Determine the [X, Y] coordinate at the center of the cell enclosing the given text.  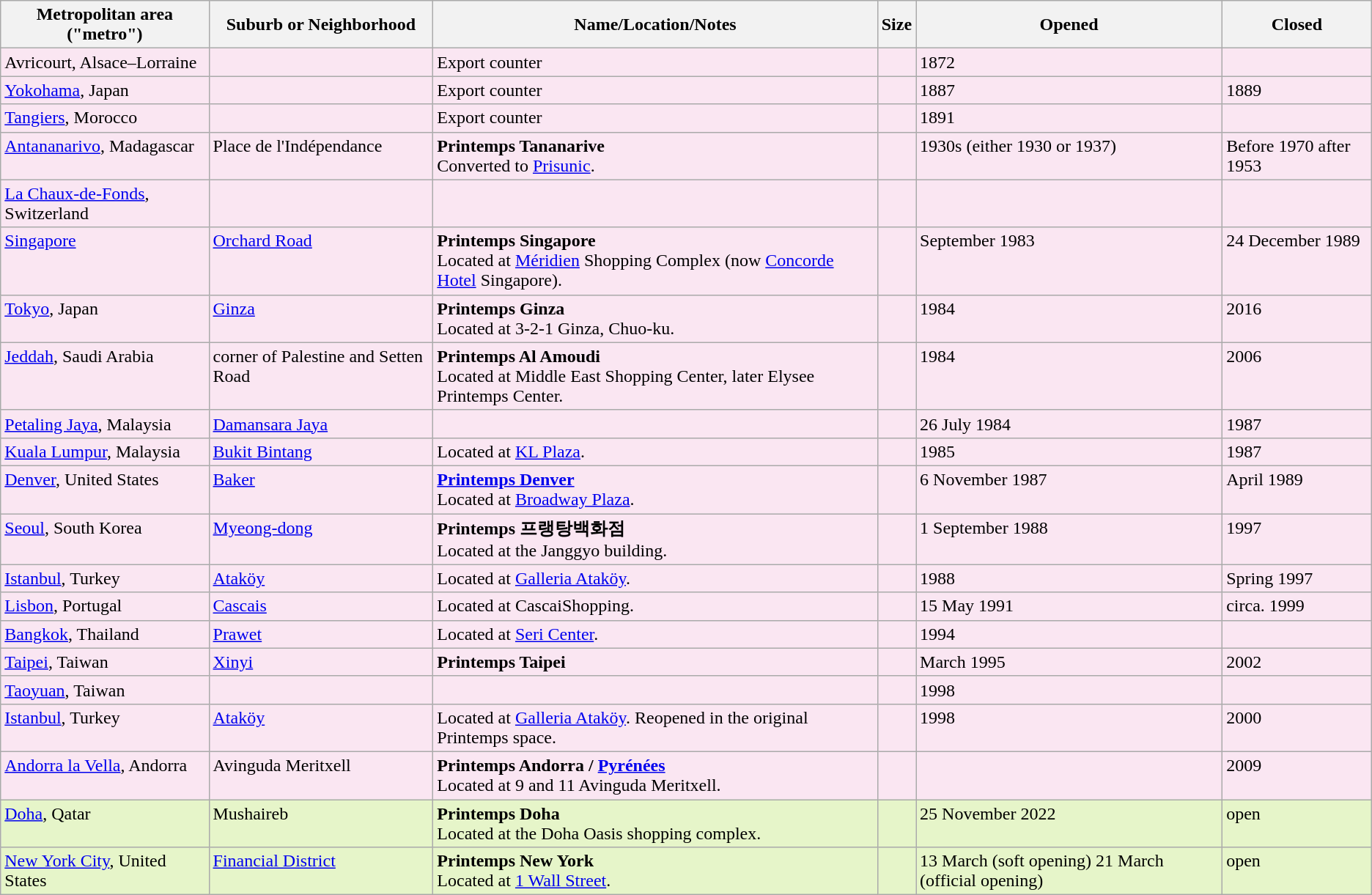
corner of Palestine and Setten Road [321, 376]
Printemps TananariveConverted to Prisunic. [655, 155]
March 1995 [1069, 662]
Located at KL Plaza. [655, 452]
Printemps Taipei [655, 662]
Located at Galleria Ataköy. Reopened in the original Printemps space. [655, 727]
Andorra la Vella, Andorra [105, 776]
Jeddah, Saudi Arabia [105, 376]
24 December 1989 [1297, 261]
Cascais [321, 606]
circa. 1999 [1297, 606]
25 November 2022 [1069, 822]
Located at Galleria Ataköy. [655, 578]
Closed [1297, 25]
2009 [1297, 776]
Metropolitan area("metro") [105, 25]
1997 [1297, 539]
Suburb or Neighborhood [321, 25]
April 1989 [1297, 490]
Printemps Al AmoudiLocated at Middle East Shopping Center, later Elysee Printemps Center. [655, 376]
Printemps GinzaLocated at 3-2-1 Ginza, Chuo-ku. [655, 318]
Seoul, South Korea [105, 539]
Printemps DohaLocated at the Doha Oasis shopping complex. [655, 822]
Xinyi [321, 662]
New York City, United States [105, 871]
Avricourt, Alsace–Lorraine [105, 62]
2006 [1297, 376]
2000 [1297, 727]
2002 [1297, 662]
Denver, United States [105, 490]
1930s (either 1930 or 1937) [1069, 155]
15 May 1991 [1069, 606]
1891 [1069, 118]
Located at CascaiShopping. [655, 606]
Opened [1069, 25]
La Chaux-de-Fonds, Switzerland [105, 204]
Taipei, Taiwan [105, 662]
Printemps Andorra / PyrénéesLocated at 9 and 11 Avinguda Meritxell. [655, 776]
Name/Location/Notes [655, 25]
Tokyo, Japan [105, 318]
Avinguda Meritxell [321, 776]
Lisbon, Portugal [105, 606]
Located at Seri Center. [655, 634]
Mushaireb [321, 822]
1889 [1297, 90]
Ginza [321, 318]
Printemps DenverLocated at Broadway Plaza. [655, 490]
Tangiers, Morocco [105, 118]
Kuala Lumpur, Malaysia [105, 452]
1872 [1069, 62]
26 July 1984 [1069, 424]
Bukit Bintang [321, 452]
Orchard Road [321, 261]
Singapore [105, 261]
Before 1970 after 1953 [1297, 155]
September 1983 [1069, 261]
13 March (soft opening) 21 March (official opening) [1069, 871]
Taoyuan, Taiwan [105, 690]
6 November 1987 [1069, 490]
Doha, Qatar [105, 822]
1994 [1069, 634]
1988 [1069, 578]
Size [896, 25]
1887 [1069, 90]
Place de l'Indépendance [321, 155]
Myeong-dong [321, 539]
1 September 1988 [1069, 539]
Printemps New YorkLocated at 1 Wall Street. [655, 871]
1985 [1069, 452]
Baker [321, 490]
Spring 1997 [1297, 578]
2016 [1297, 318]
Bangkok, Thailand [105, 634]
Printemps 프랭탕백화점Located at the Janggyo building. [655, 539]
Petaling Jaya, Malaysia [105, 424]
Damansara Jaya [321, 424]
Prawet [321, 634]
Antananarivo, Madagascar [105, 155]
Financial District [321, 871]
Printemps SingaporeLocated at Méridien Shopping Complex (now Concorde Hotel Singapore). [655, 261]
Yokohama, Japan [105, 90]
